Find where the given text appears and provide that cell's center as (x, y) coordinate. 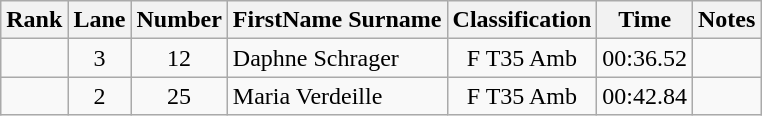
12 (179, 58)
Rank (34, 20)
3 (100, 58)
2 (100, 96)
00:42.84 (645, 96)
Maria Verdeille (337, 96)
Classification (522, 20)
Lane (100, 20)
Number (179, 20)
FirstName Surname (337, 20)
Time (645, 20)
Notes (727, 20)
Daphne Schrager (337, 58)
25 (179, 96)
00:36.52 (645, 58)
